Determine the (X, Y) coordinate at the center of the cell enclosing the given text.  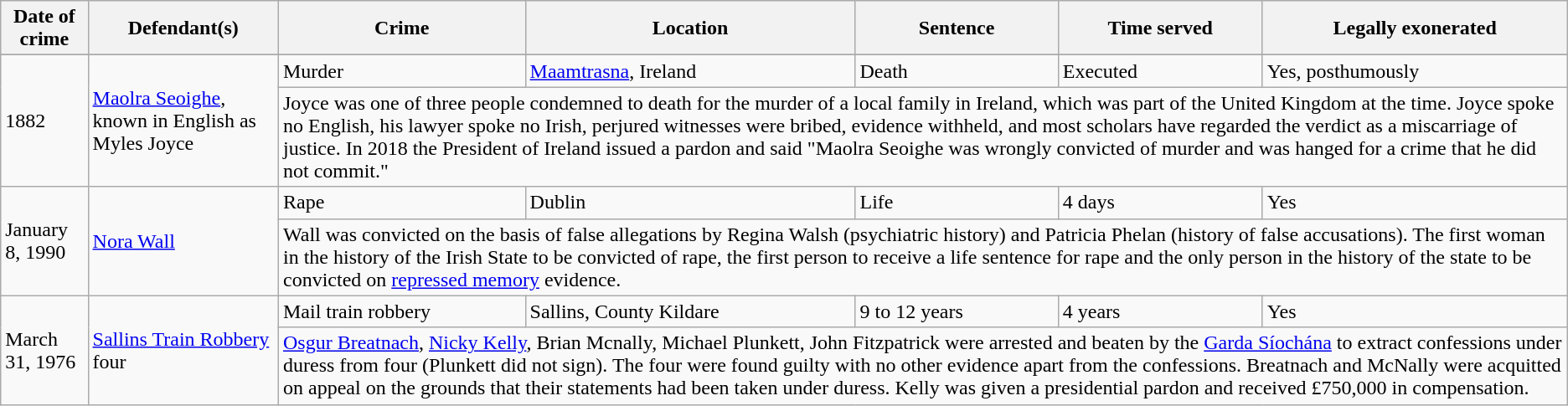
Sallins, County Kildare (690, 311)
Nora Wall (183, 241)
Dublin (690, 203)
Sallins Train Robbery four (183, 350)
4 days (1160, 203)
Executed (1160, 71)
Legally exonerated (1415, 28)
9 to 12 years (957, 311)
Maamtrasna, Ireland (690, 71)
Death (957, 71)
Maolra Seoighe, known in English as Myles Joyce (183, 121)
1882 (44, 121)
Yes, posthumously (1415, 71)
Rape (402, 203)
Life (957, 203)
Murder (402, 71)
Date of crime (44, 28)
Crime (402, 28)
4 years (1160, 311)
Time served (1160, 28)
Sentence (957, 28)
Location (690, 28)
Defendant(s) (183, 28)
January 8, 1990 (44, 241)
March 31, 1976 (44, 350)
Mail train robbery (402, 311)
